Determine the [x, y] coordinate at the center of the cell enclosing the given text.  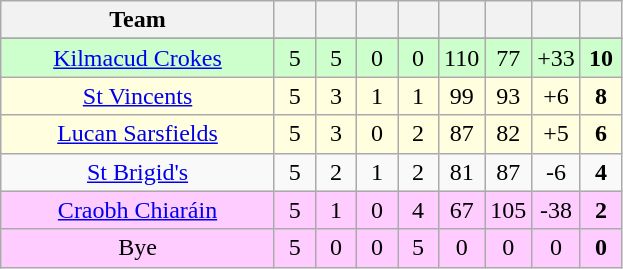
+6 [556, 96]
67 [462, 210]
Craobh Chiaráin [138, 210]
+33 [556, 58]
110 [462, 58]
Lucan Sarsfields [138, 134]
81 [462, 172]
St Vincents [138, 96]
77 [508, 58]
St Brigid's [138, 172]
8 [600, 96]
93 [508, 96]
-38 [556, 210]
Bye [138, 248]
+5 [556, 134]
Team [138, 20]
6 [600, 134]
99 [462, 96]
-6 [556, 172]
105 [508, 210]
Kilmacud Crokes [138, 58]
82 [508, 134]
10 [600, 58]
